Provide the [X, Y] coordinate of the cell's center where the given text is located.  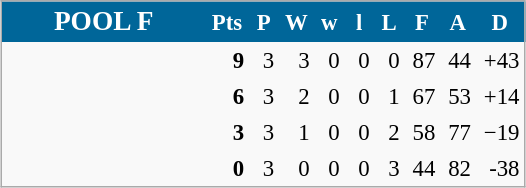
A [458, 22]
6 [226, 96]
+43 [500, 60]
87 [422, 60]
67 [422, 96]
w [329, 22]
F [422, 22]
L [389, 22]
Pts [226, 22]
9 [226, 60]
58 [422, 132]
77 [458, 132]
D [500, 22]
−19 [500, 132]
W [297, 22]
53 [458, 96]
P [264, 22]
82 [458, 168]
l [359, 22]
POOL F [103, 22]
-38 [500, 168]
+14 [500, 96]
